Pinpoint the cell where the given text exists, returning its [X, Y] midpoint coordinate. 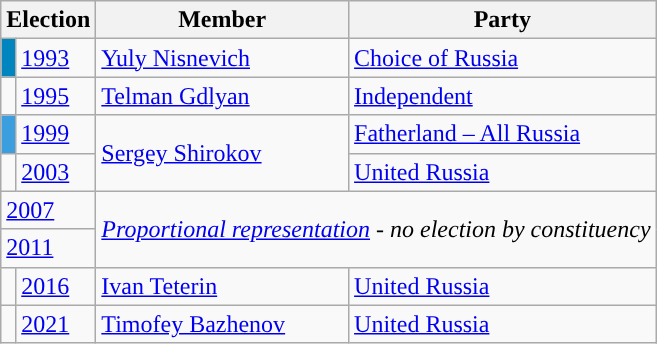
Ivan Teterin [222, 286]
1999 [56, 134]
Timofey Bazhenov [222, 324]
1993 [56, 58]
2007 [48, 210]
Party [503, 20]
Proportional representation - no election by constituency [376, 229]
2011 [48, 248]
Member [222, 20]
Independent [503, 96]
2021 [56, 324]
Fatherland – All Russia [503, 134]
Choice of Russia [503, 58]
2003 [56, 172]
Yuly Nisnevich [222, 58]
Telman Gdlyan [222, 96]
2016 [56, 286]
Sergey Shirokov [222, 153]
Election [48, 20]
1995 [56, 96]
